Pinpoint the cell where the given text exists, returning its [X, Y] midpoint coordinate. 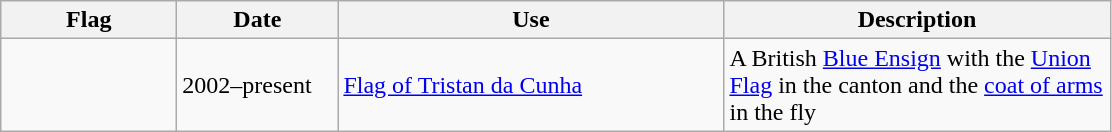
A British Blue Ensign with the Union Flag in the canton and the coat of arms in the fly [917, 85]
2002–present [258, 85]
Flag of Tristan da Cunha [531, 85]
Use [531, 20]
Flag [89, 20]
Date [258, 20]
Description [917, 20]
